Identify which cell holds the provided text, then report its [X, Y] central coordinate. 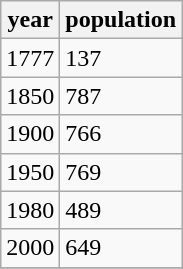
769 [121, 172]
1777 [30, 58]
1900 [30, 134]
787 [121, 96]
population [121, 20]
year [30, 20]
1950 [30, 172]
649 [121, 248]
137 [121, 58]
489 [121, 210]
1850 [30, 96]
2000 [30, 248]
766 [121, 134]
1980 [30, 210]
